Determine the [X, Y] coordinate at the center of the cell enclosing the given text.  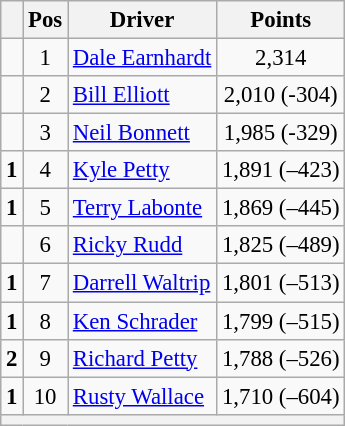
Neil Bonnett [142, 133]
10 [46, 396]
Ken Schrader [142, 321]
8 [46, 321]
1,788 (–526) [281, 358]
1,710 (–604) [281, 396]
1,799 (–515) [281, 321]
1,869 (–445) [281, 208]
Points [281, 20]
2,010 (-304) [281, 95]
2,314 [281, 58]
1,985 (-329) [281, 133]
1,825 (–489) [281, 245]
7 [46, 283]
3 [46, 133]
Bill Elliott [142, 95]
5 [46, 208]
Ricky Rudd [142, 245]
1,891 (–423) [281, 170]
Dale Earnhardt [142, 58]
1,801 (–513) [281, 283]
Driver [142, 20]
6 [46, 245]
Pos [46, 20]
Kyle Petty [142, 170]
Richard Petty [142, 358]
9 [46, 358]
4 [46, 170]
Darrell Waltrip [142, 283]
Rusty Wallace [142, 396]
Terry Labonte [142, 208]
